Determine the [x, y] coordinate at the center of the cell enclosing the given text.  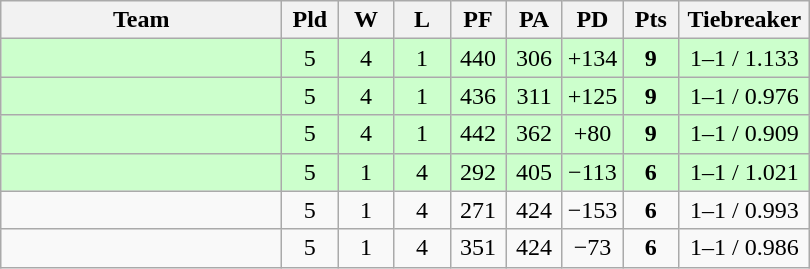
Pts [651, 20]
436 [478, 96]
L [422, 20]
−73 [592, 248]
271 [478, 210]
PA [534, 20]
PF [478, 20]
362 [534, 134]
1–1 / 0.976 [744, 96]
Pld [310, 20]
440 [478, 58]
+134 [592, 58]
351 [478, 248]
W [366, 20]
1–1 / 0.909 [744, 134]
311 [534, 96]
1–1 / 0.986 [744, 248]
PD [592, 20]
Tiebreaker [744, 20]
−113 [592, 172]
442 [478, 134]
292 [478, 172]
+80 [592, 134]
306 [534, 58]
1–1 / 0.993 [744, 210]
1–1 / 1.021 [744, 172]
1–1 / 1.133 [744, 58]
+125 [592, 96]
−153 [592, 210]
Team [142, 20]
405 [534, 172]
